Return (x, y) of the center of cell containing provided text 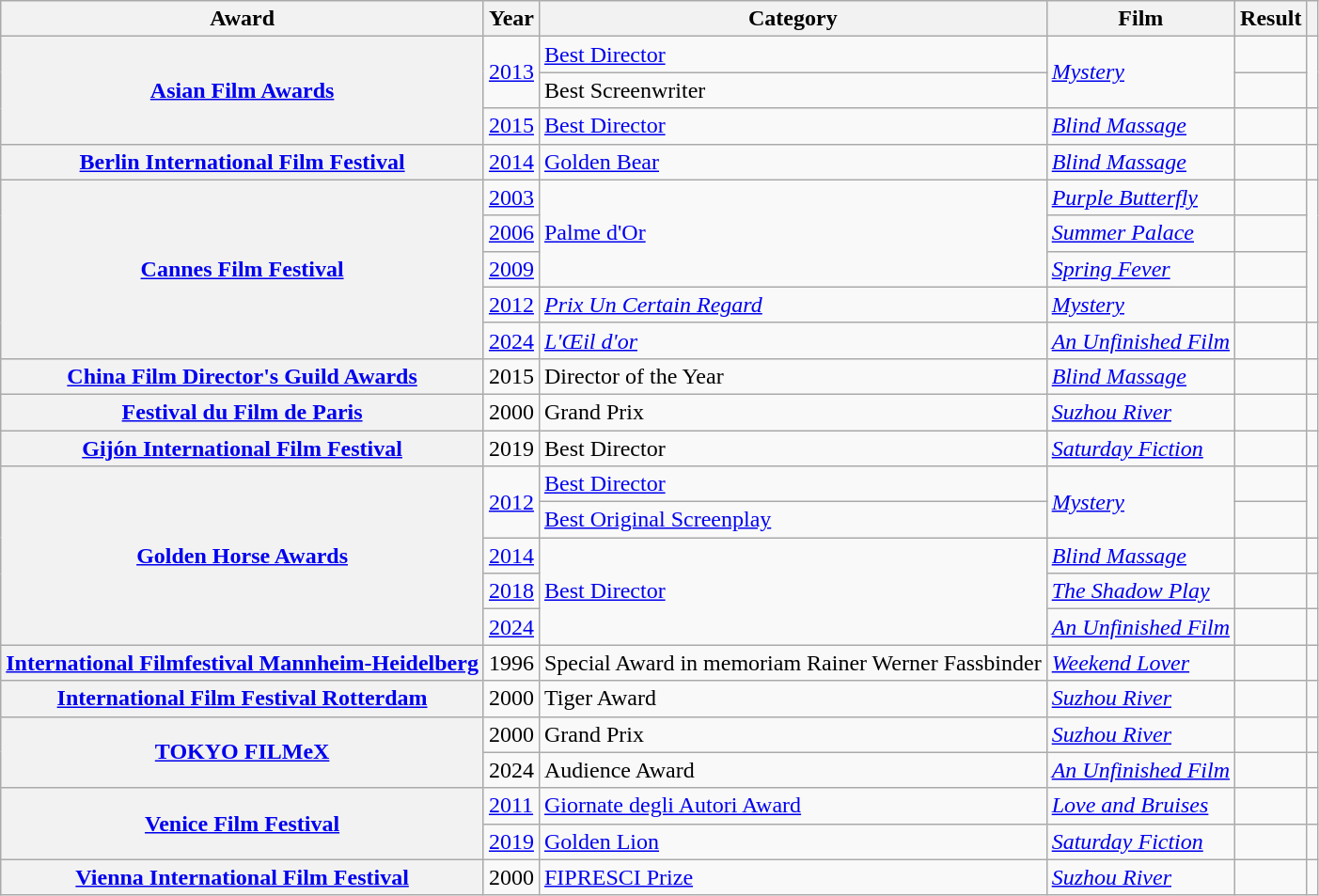
The Shadow Play (1140, 591)
2018 (511, 591)
2009 (511, 269)
2013 (511, 72)
Audience Award (793, 770)
Purple Butterfly (1140, 197)
Summer Palace (1140, 233)
International Filmfestival Mannheim-Heidelberg (243, 663)
Prix Un Certain Regard (793, 305)
TOKYO FILMeX (243, 752)
2006 (511, 233)
Director of the Year (793, 376)
Golden Bear (793, 162)
Cannes Film Festival (243, 269)
Love and Bruises (1140, 806)
Special Award in memoriam Rainer Werner Fassbinder (793, 663)
Festival du Film de Paris (243, 412)
Venice Film Festival (243, 824)
China Film Director's Guild Awards (243, 376)
Tiger Award (793, 699)
Gijón International Film Festival (243, 448)
Year (511, 19)
2003 (511, 197)
Category (793, 19)
Berlin International Film Festival (243, 162)
Golden Horse Awards (243, 556)
2011 (511, 806)
Spring Fever (1140, 269)
Award (243, 19)
Palme d'Or (793, 233)
1996 (511, 663)
Giornate degli Autori Award (793, 806)
L'Œil d'or (793, 340)
Vienna International Film Festival (243, 877)
FIPRESCI Prize (793, 877)
Best Original Screenplay (793, 520)
International Film Festival Rotterdam (243, 699)
Film (1140, 19)
Golden Lion (793, 841)
Result (1271, 19)
Best Screenwriter (793, 90)
Asian Film Awards (243, 90)
Weekend Lover (1140, 663)
